Provide the (x, y) coordinate of the cell's center where the given text is located.  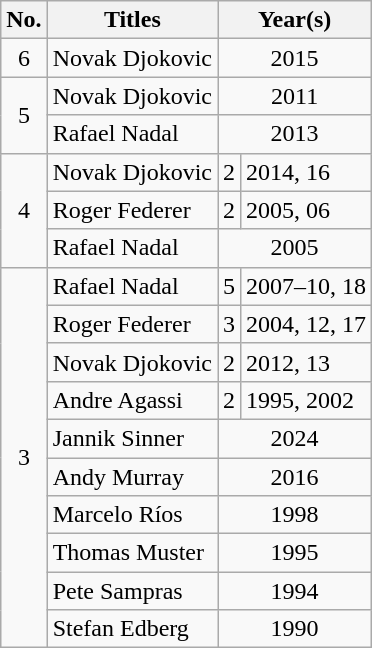
1990 (295, 629)
2004, 12, 17 (306, 324)
Titles (132, 20)
Thomas Muster (132, 553)
2015 (295, 58)
4 (24, 210)
Andy Murray (132, 477)
1995, 2002 (306, 400)
2005, 06 (306, 210)
2011 (295, 96)
2012, 13 (306, 362)
2005 (295, 248)
Pete Sampras (132, 591)
2014, 16 (306, 172)
Year(s) (295, 20)
No. (24, 20)
2013 (295, 134)
Marcelo Ríos (132, 515)
1998 (295, 515)
Stefan Edberg (132, 629)
Andre Agassi (132, 400)
2016 (295, 477)
2007–10, 18 (306, 286)
Jannik Sinner (132, 438)
2024 (295, 438)
1995 (295, 553)
1994 (295, 591)
6 (24, 58)
